Provide the (X, Y) coordinate of the cell's center where the given text is located.  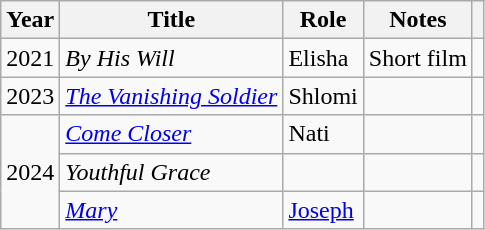
Short film (418, 58)
By His Will (172, 58)
Mary (172, 210)
Come Closer (172, 134)
Notes (418, 20)
Nati (323, 134)
2023 (30, 96)
The Vanishing Soldier (172, 96)
Shlomi (323, 96)
Joseph (323, 210)
Title (172, 20)
Year (30, 20)
Role (323, 20)
2024 (30, 172)
Elisha (323, 58)
Youthful Grace (172, 172)
2021 (30, 58)
